For the text-containing cell, return its midpoint in [X, Y] coordinate format. 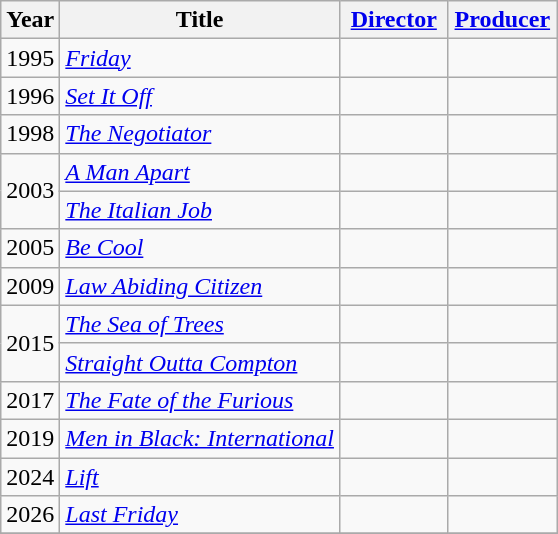
Straight Outta Compton [200, 362]
A Man Apart [200, 172]
2017 [30, 400]
Law Abiding Citizen [200, 286]
1995 [30, 58]
2019 [30, 438]
2024 [30, 477]
2026 [30, 515]
The Negotiator [200, 134]
Last Friday [200, 515]
Producer [502, 20]
The Fate of the Furious [200, 400]
Title [200, 20]
2009 [30, 286]
Year [30, 20]
Lift [200, 477]
The Sea of Trees [200, 324]
2003 [30, 191]
Set It Off [200, 96]
The Italian Job [200, 210]
Be Cool [200, 248]
1996 [30, 96]
2015 [30, 343]
2005 [30, 248]
1998 [30, 134]
Director [394, 20]
Men in Black: International [200, 438]
Friday [200, 58]
